Find where the given text appears and provide that cell's center as (X, Y) coordinate. 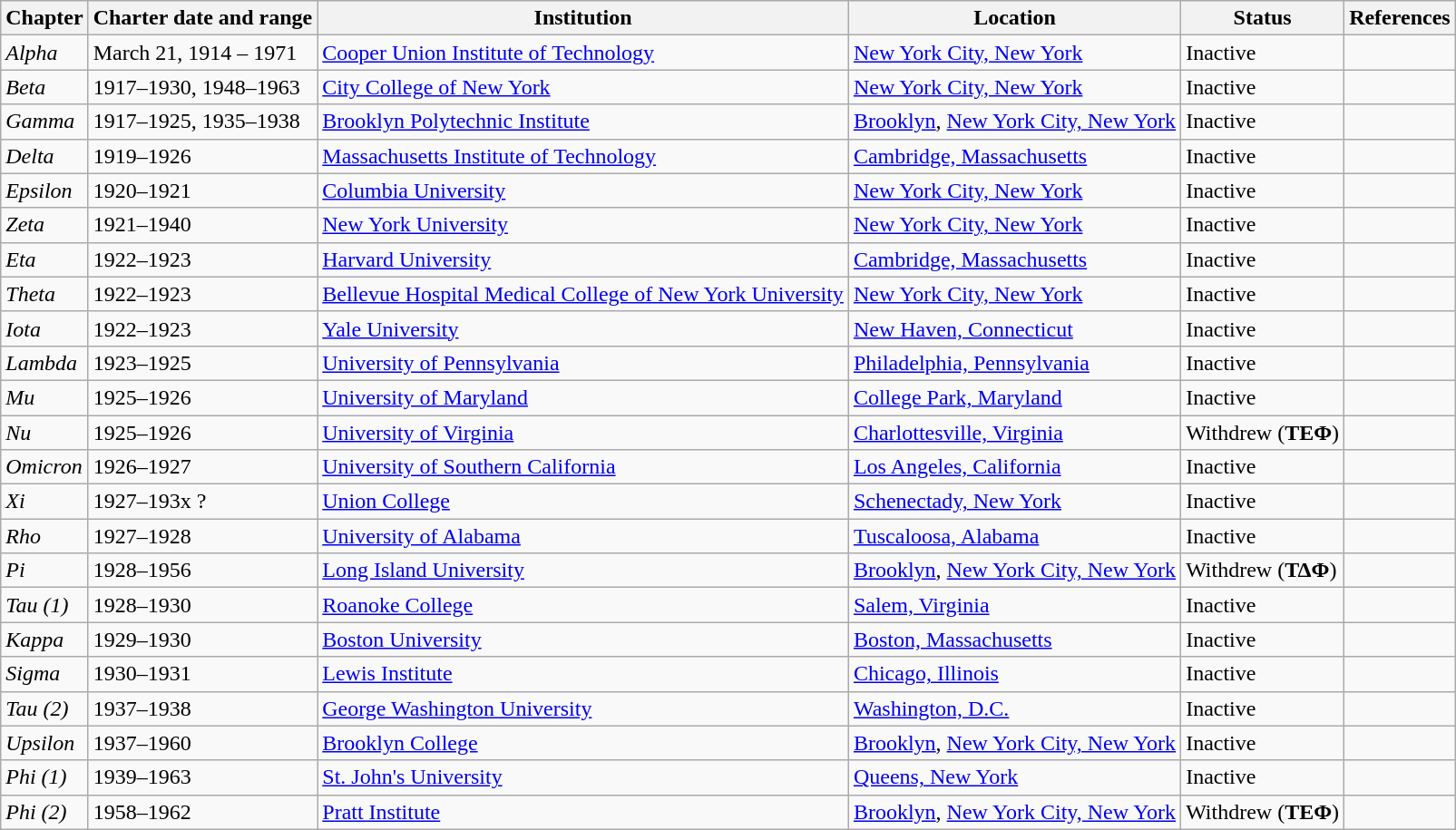
Queens, New York (1014, 777)
Harvard University (583, 259)
Beta (44, 87)
1930–1931 (203, 674)
1923–1925 (203, 363)
Pi (44, 571)
1927–193x ? (203, 502)
Brooklyn Polytechnic Institute (583, 122)
Tuscaloosa, Alabama (1014, 536)
Charter date and range (203, 18)
1921–1940 (203, 225)
Bellevue Hospital Medical College of New York University (583, 294)
Rho (44, 536)
Columbia University (583, 190)
Phi (1) (44, 777)
Alpha (44, 53)
Boston University (583, 640)
March 21, 1914 – 1971 (203, 53)
Institution (583, 18)
New York University (583, 225)
1929–1930 (203, 640)
Roanoke College (583, 605)
Tau (1) (44, 605)
Washington, D.C. (1014, 708)
1917–1925, 1935–1938 (203, 122)
Xi (44, 502)
1928–1930 (203, 605)
Yale University (583, 328)
Kappa (44, 640)
Omicron (44, 467)
Long Island University (583, 571)
Eta (44, 259)
Location (1014, 18)
References (1401, 18)
University of Southern California (583, 467)
1937–1938 (203, 708)
Phi (2) (44, 812)
1927–1928 (203, 536)
Zeta (44, 225)
Theta (44, 294)
Charlottesville, Virginia (1014, 433)
University of Pennsylvania (583, 363)
City College of New York (583, 87)
College Park, Maryland (1014, 397)
1926–1927 (203, 467)
Boston, Massachusetts (1014, 640)
New Haven, Connecticut (1014, 328)
University of Virginia (583, 433)
Schenectady, New York (1014, 502)
University of Maryland (583, 397)
Status (1263, 18)
1919–1926 (203, 156)
Sigma (44, 674)
Mu (44, 397)
Tau (2) (44, 708)
Lewis Institute (583, 674)
Cooper Union Institute of Technology (583, 53)
University of Alabama (583, 536)
Massachusetts Institute of Technology (583, 156)
Brooklyn College (583, 743)
Lambda (44, 363)
1920–1921 (203, 190)
George Washington University (583, 708)
1928–1956 (203, 571)
Iota (44, 328)
Los Angeles, California (1014, 467)
Withdrew (ΤΔΦ) (1263, 571)
Nu (44, 433)
Chapter (44, 18)
1958–1962 (203, 812)
1917–1930, 1948–1963 (203, 87)
Upsilon (44, 743)
1939–1963 (203, 777)
Chicago, Illinois (1014, 674)
Philadelphia, Pennsylvania (1014, 363)
Gamma (44, 122)
1937–1960 (203, 743)
Pratt Institute (583, 812)
St. John's University (583, 777)
Epsilon (44, 190)
Union College (583, 502)
Delta (44, 156)
Salem, Virginia (1014, 605)
